Output the (x, y) coordinate of the center of the cell containing the given text.  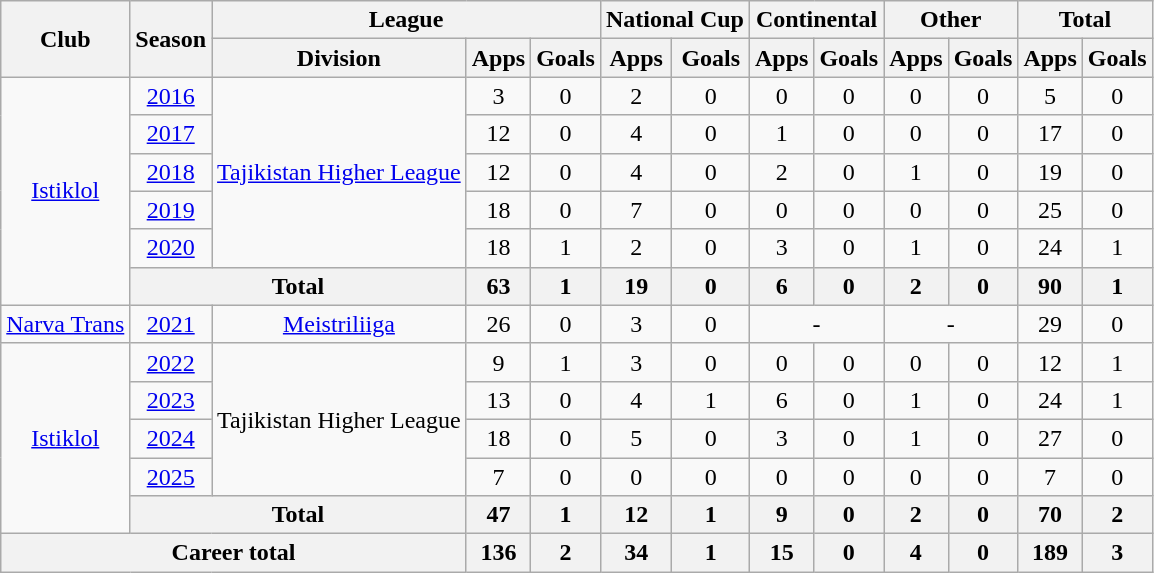
2019 (171, 210)
Continental (816, 20)
26 (498, 324)
25 (1050, 210)
2017 (171, 134)
70 (1050, 515)
15 (781, 553)
Club (66, 39)
Narva Trans (66, 324)
13 (498, 400)
Division (340, 58)
2020 (171, 248)
2023 (171, 400)
90 (1050, 286)
Career total (234, 553)
17 (1050, 134)
2021 (171, 324)
National Cup (674, 20)
189 (1050, 553)
29 (1050, 324)
2016 (171, 96)
34 (636, 553)
Other (951, 20)
Meistriliiga (340, 324)
47 (498, 515)
136 (498, 553)
2024 (171, 438)
League (406, 20)
63 (498, 286)
Season (171, 39)
27 (1050, 438)
2025 (171, 477)
2022 (171, 362)
2018 (171, 172)
